Determine the [x, y] coordinate at the center of the cell enclosing the given text.  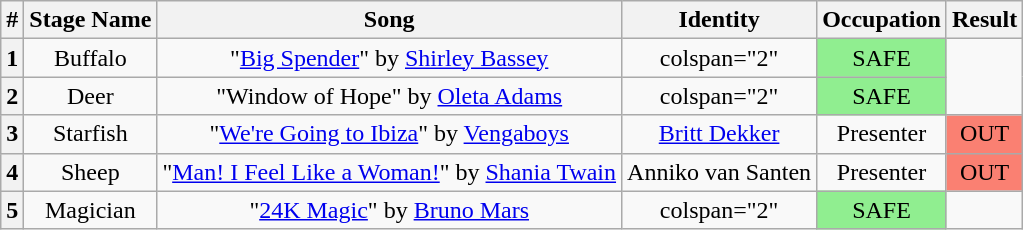
5 [12, 210]
Occupation [882, 20]
"Big Spender" by Shirley Bassey [390, 58]
# [12, 20]
1 [12, 58]
Identity [720, 20]
Buffalo [90, 58]
Song [390, 20]
"Window of Hope" by Oleta Adams [390, 96]
"Man! I Feel Like a Woman!" by Shania Twain [390, 172]
4 [12, 172]
Anniko van Santen [720, 172]
Result [984, 20]
Sheep [90, 172]
Deer [90, 96]
Starfish [90, 134]
Britt Dekker [720, 134]
Stage Name [90, 20]
Magician [90, 210]
"We're Going to Ibiza" by Vengaboys [390, 134]
2 [12, 96]
"24K Magic" by Bruno Mars [390, 210]
3 [12, 134]
